Capture the cell that displays the provided text and extract its (X, Y) central coordinate. 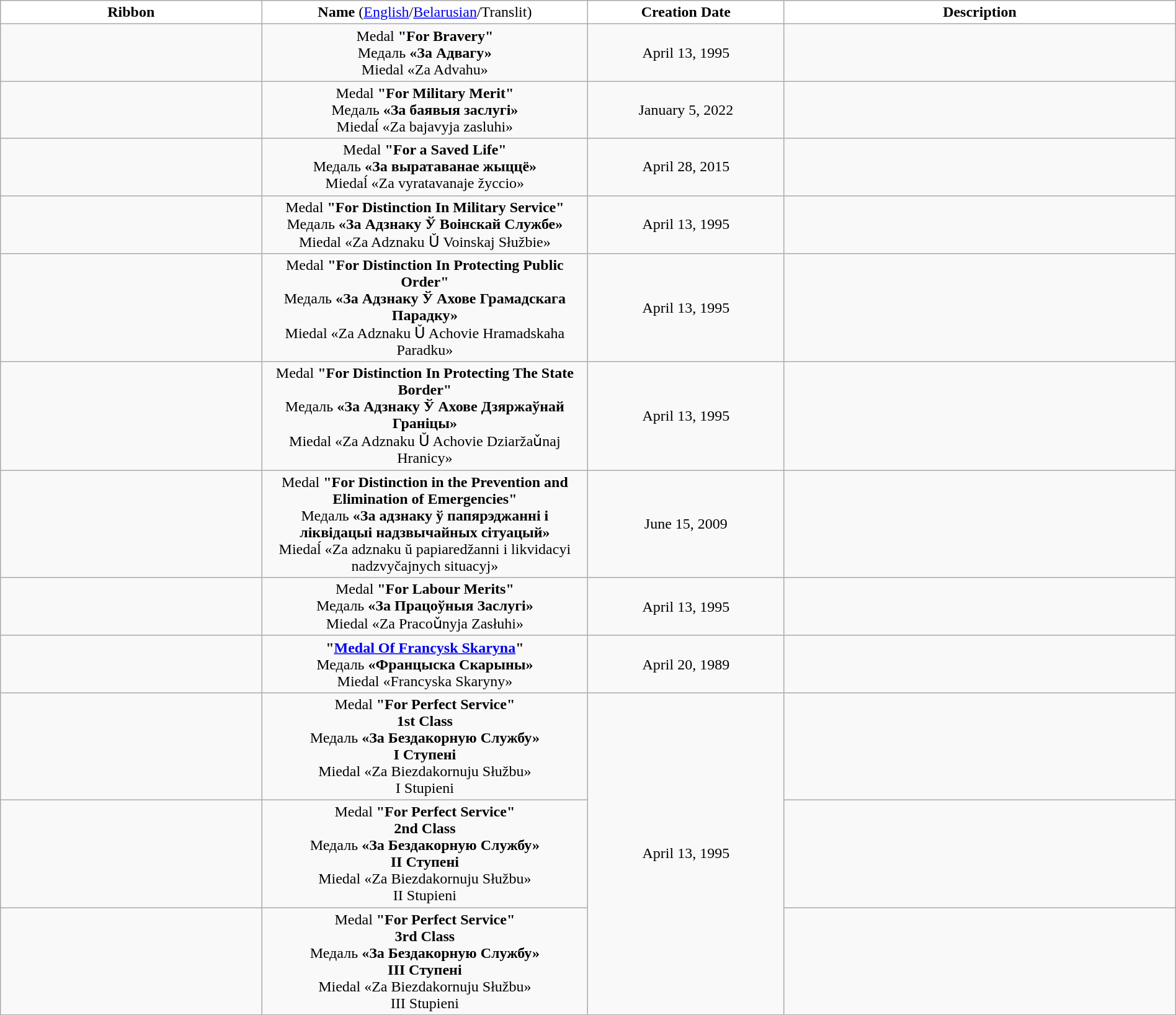
Medal "For Distinction In Protecting The State Border"Медаль «За Адзнаку Ў Ахове Дзяржаўнай Граніцы»Miedal «Za Adznaku Ǔ Achovie Dziaržaǔnaj Hranicy» (425, 416)
Medal "For a Saved Life"Медаль «За выратаванае жыццё»Miedaĺ «Za vyratavanaje žyccio» (425, 167)
Medal "For Distinction In Military Service"Медаль «За Адзнаку Ў Воiнскай Службе»Miedal «Za Adznaku Ǔ Voinskaj Słužbie» (425, 225)
April 28, 2015 (686, 167)
Creation Date (686, 12)
Description (980, 12)
Medal "For Bravery"Медаль «За Адвагу»Miedal «Za Advahu» (425, 53)
Name (English/Belarusian/Translit) (425, 12)
Medal "For Labour Merits"Медаль «За Працоўныя Заслугi»Miedal «Za Pracoǔnyja Zasłuhi» (425, 607)
June 15, 2009 (686, 524)
January 5, 2022 (686, 110)
Medal "For Perfect Service"2nd ClassМедаль «За Бездакорную Службу»II СтупеніMiedal «Za Biezdakornuju Słužbu»II Stupieni (425, 854)
"Medal Of Francysk Skaryna"Медаль «Францыска Скарыны»Miedal «Francyska Skaryny» (425, 664)
Medal "For Perfect Service"1st ClassМедаль «За Бездакорную Службу»I СтупеніMiedal «Za Biezdakornuju Słužbu»I Stupieni (425, 746)
Medal "For Perfect Service"3rd ClassМедаль «За Бездакорную Службу»III СтупеніMiedal «Za Biezdakornuju Słužbu»III Stupieni (425, 960)
Medal "For Distinction In Protecting Public Order"Медаль «За Адзнаку Ў Ахове Грамадскага Парадку»Miedal «Za Adznaku Ǔ Achovie Hramadskaha Paradku» (425, 308)
Medal "For Military Merit"Медаль «За баявыя заслугі»Miedaĺ «Za bajavyja zasluhi» (425, 110)
April 20, 1989 (686, 664)
Ribbon (131, 12)
